Pinpoint the cell where the given text exists, returning its [x, y] midpoint coordinate. 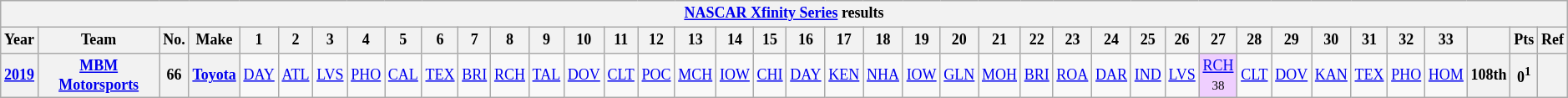
5 [404, 40]
Toyota [214, 75]
GLN [959, 75]
MBM Motorsports [99, 75]
10 [584, 40]
NHA [883, 75]
32 [1406, 40]
ROA [1072, 75]
27 [1218, 40]
HOM [1446, 75]
NASCAR Xfinity Series results [784, 13]
CHI [770, 75]
1 [259, 40]
KAN [1331, 75]
66 [174, 75]
RCH38 [1218, 75]
24 [1112, 40]
23 [1072, 40]
Team [99, 40]
14 [735, 40]
108th [1489, 75]
7 [474, 40]
22 [1037, 40]
25 [1147, 40]
POC [656, 75]
30 [1331, 40]
6 [440, 40]
Ref [1553, 40]
19 [922, 40]
16 [806, 40]
No. [174, 40]
4 [366, 40]
ATL [296, 75]
11 [621, 40]
9 [546, 40]
KEN [844, 75]
CAL [404, 75]
Pts [1525, 40]
28 [1254, 40]
33 [1446, 40]
01 [1525, 75]
Make [214, 40]
DAR [1112, 75]
IND [1147, 75]
12 [656, 40]
20 [959, 40]
3 [331, 40]
2019 [20, 75]
18 [883, 40]
15 [770, 40]
29 [1292, 40]
31 [1369, 40]
2 [296, 40]
13 [695, 40]
26 [1182, 40]
MOH [1000, 75]
MCH [695, 75]
RCH [510, 75]
TAL [546, 75]
21 [1000, 40]
Year [20, 40]
17 [844, 40]
8 [510, 40]
